Extract the [x, y] coordinate from the center of the cell holding the provided text.  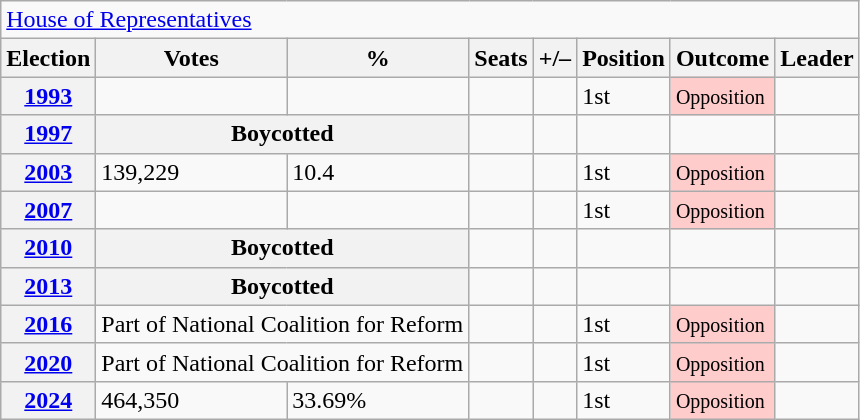
Seats [501, 58]
2003 [48, 172]
Outcome [722, 58]
2016 [48, 324]
Leader [817, 58]
+/– [554, 58]
2020 [48, 362]
2024 [48, 400]
Position [624, 58]
% [378, 58]
2010 [48, 248]
2007 [48, 210]
2013 [48, 286]
1997 [48, 134]
Election [48, 58]
464,350 [192, 400]
33.69% [378, 400]
House of Representatives [430, 20]
Votes [192, 58]
10.4 [378, 172]
139,229 [192, 172]
1993 [48, 96]
